Detect which cell encompasses the target text, then output its (x, y) center coordinate. 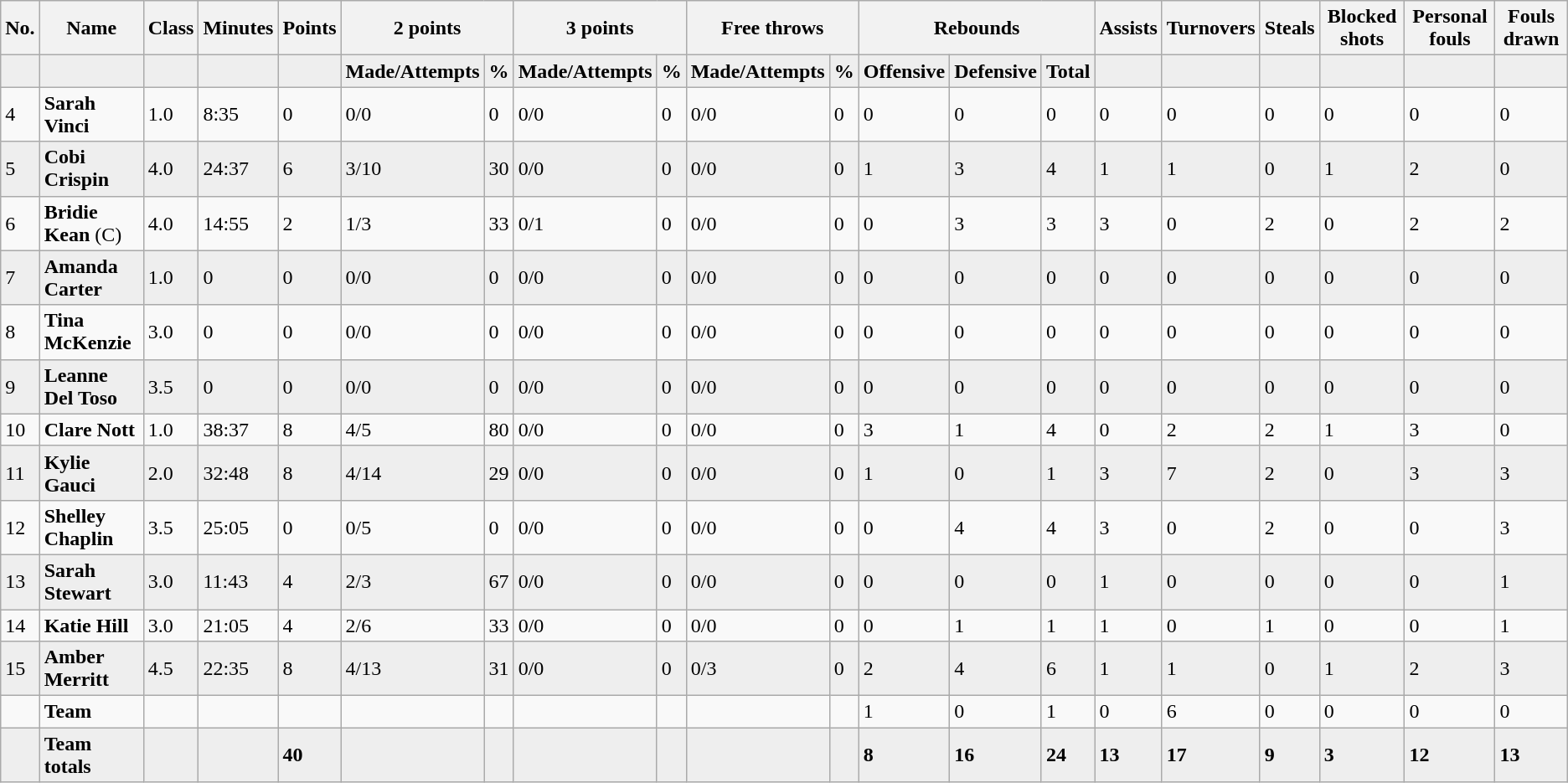
3/10 (412, 169)
Blocked shots (1362, 28)
2.0 (171, 472)
22:35 (238, 668)
11 (20, 472)
0/3 (757, 668)
38:37 (238, 430)
Total (1068, 71)
4.5 (171, 668)
Sarah Stewart (91, 581)
14:55 (238, 223)
2/3 (412, 581)
32:48 (238, 472)
11:43 (238, 581)
Steals (1290, 28)
1/3 (412, 223)
31 (499, 668)
Minutes (238, 28)
Leanne Del Toso (91, 387)
Points (310, 28)
Clare Nott (91, 430)
80 (499, 430)
Cobi Crispin (91, 169)
Bridie Kean (C) (91, 223)
Shelley Chaplin (91, 528)
Class (171, 28)
Kylie Gauci (91, 472)
Free throws (772, 28)
Name (91, 28)
24:37 (238, 169)
5 (20, 169)
Team totals (91, 755)
16 (996, 755)
29 (499, 472)
40 (310, 755)
Personal fouls (1450, 28)
Sarah Vinci (91, 114)
Turnovers (1211, 28)
10 (20, 430)
17 (1211, 755)
2 points (427, 28)
Amanda Carter (91, 278)
21:05 (238, 626)
15 (20, 668)
Assists (1128, 28)
Fouls drawn (1531, 28)
8:35 (238, 114)
Team (91, 712)
25:05 (238, 528)
4/13 (412, 668)
4/14 (412, 472)
Rebounds (977, 28)
No. (20, 28)
0/1 (585, 223)
Amber Merritt (91, 668)
Offensive (904, 71)
2/6 (412, 626)
24 (1068, 755)
0/5 (412, 528)
3 points (600, 28)
14 (20, 626)
30 (499, 169)
67 (499, 581)
Katie Hill (91, 626)
Tina McKenzie (91, 332)
Defensive (996, 71)
4/5 (412, 430)
